Extract the (x, y) coordinate from the center of the cell holding the provided text.  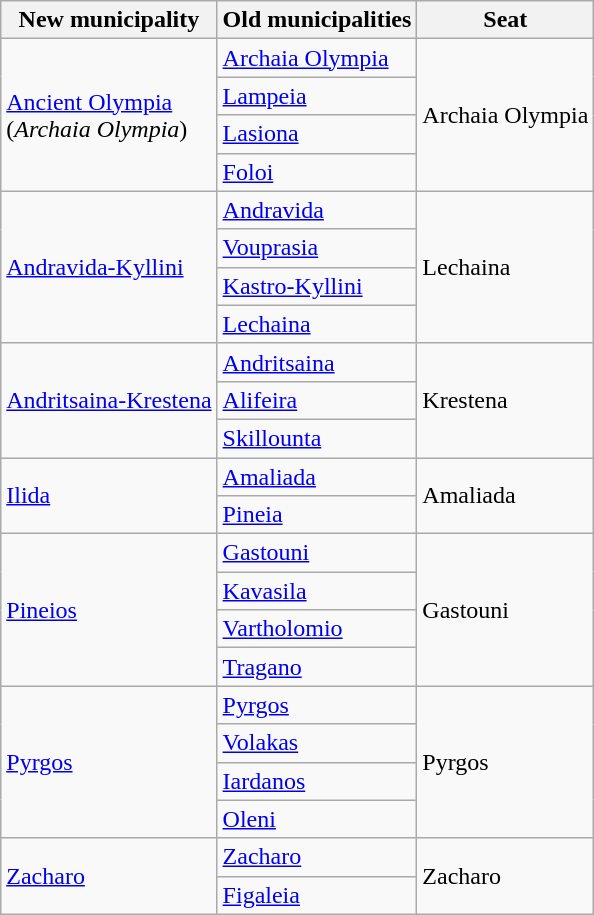
Kavasila (317, 591)
Figaleia (317, 895)
Vouprasia (317, 248)
Tragano (317, 667)
Seat (506, 20)
Pineios (109, 610)
Vartholomio (317, 629)
Andritsaina (317, 362)
Iardanos (317, 781)
Lasiona (317, 134)
Krestena (506, 400)
Skillounta (317, 438)
Old municipalities (317, 20)
Oleni (317, 819)
Andritsaina-Krestena (109, 400)
Pineia (317, 515)
Andravida (317, 210)
Andravida-Kyllini (109, 267)
Ancient Olympia(Archaia Olympia) (109, 115)
Ilida (109, 496)
Kastro-Kyllini (317, 286)
New municipality (109, 20)
Volakas (317, 743)
Alifeira (317, 400)
Foloi (317, 172)
Lampeia (317, 96)
